Scan for the cell matching the given text and deliver its [x, y] coordinate at center. 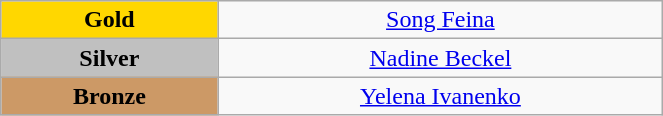
Yelena Ivanenko [440, 96]
Gold [110, 20]
Nadine Beckel [440, 58]
Silver [110, 58]
Song Feina [440, 20]
Bronze [110, 96]
